Provide the [X, Y] coordinate of the cell's center where the given text is located.  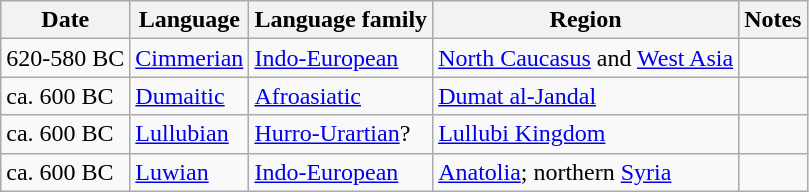
Language [190, 20]
Dumaitic [190, 96]
Afroasiatic [341, 96]
Date [66, 20]
620-580 BC [66, 58]
Anatolia; northern Syria [586, 172]
Cimmerian [190, 58]
Language family [341, 20]
Luwian [190, 172]
Lullubian [190, 134]
North Caucasus and West Asia [586, 58]
Hurro-Urartian? [341, 134]
Lullubi Kingdom [586, 134]
Dumat al-Jandal [586, 96]
Region [586, 20]
Notes [773, 20]
